Return the (x, y) coordinate for the center point of the cell that contains the specified text.  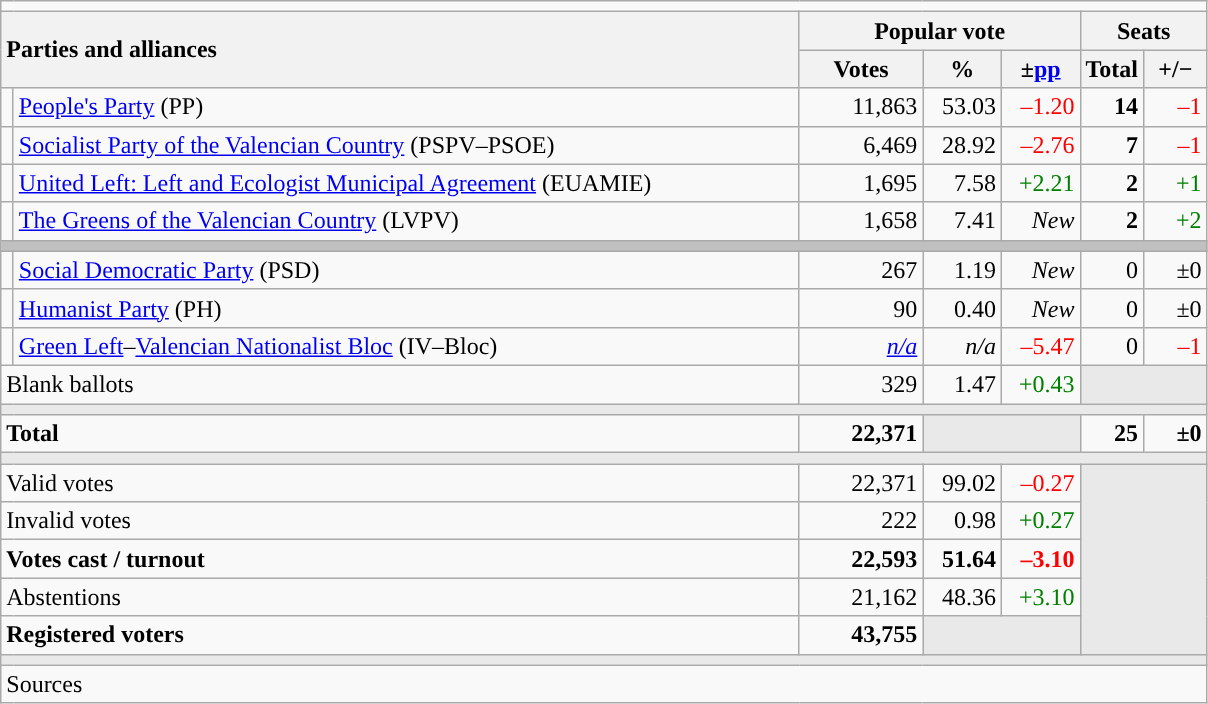
0.40 (962, 308)
222 (861, 521)
Valid votes (400, 483)
Votes (861, 69)
Social Democratic Party (PSD) (406, 270)
7.41 (962, 221)
0.98 (962, 521)
43,755 (861, 635)
Socialist Party of the Valencian Country (PSPV–PSOE) (406, 145)
+0.27 (1040, 521)
48.36 (962, 597)
14 (1112, 107)
United Left: Left and Ecologist Municipal Agreement (EUAMIE) (406, 183)
6,469 (861, 145)
Votes cast / turnout (400, 559)
11,863 (861, 107)
+2.21 (1040, 183)
Humanist Party (PH) (406, 308)
267 (861, 270)
–5.47 (1040, 346)
+2 (1176, 221)
Green Left–Valencian Nationalist Bloc (IV–Bloc) (406, 346)
–2.76 (1040, 145)
±pp (1040, 69)
–1.20 (1040, 107)
1.19 (962, 270)
22,593 (861, 559)
Abstentions (400, 597)
99.02 (962, 483)
Blank ballots (400, 384)
51.64 (962, 559)
7.58 (962, 183)
25 (1112, 434)
Popular vote (940, 31)
329 (861, 384)
Seats (1144, 31)
21,162 (861, 597)
+1 (1176, 183)
The Greens of the Valencian Country (LVPV) (406, 221)
Invalid votes (400, 521)
Sources (604, 684)
–3.10 (1040, 559)
53.03 (962, 107)
90 (861, 308)
28.92 (962, 145)
1.47 (962, 384)
People's Party (PP) (406, 107)
+/− (1176, 69)
% (962, 69)
Registered voters (400, 635)
7 (1112, 145)
1,695 (861, 183)
+0.43 (1040, 384)
–0.27 (1040, 483)
1,658 (861, 221)
Parties and alliances (400, 50)
+3.10 (1040, 597)
